Search for the cell housing the specified text and yield its (x, y) center coordinate. 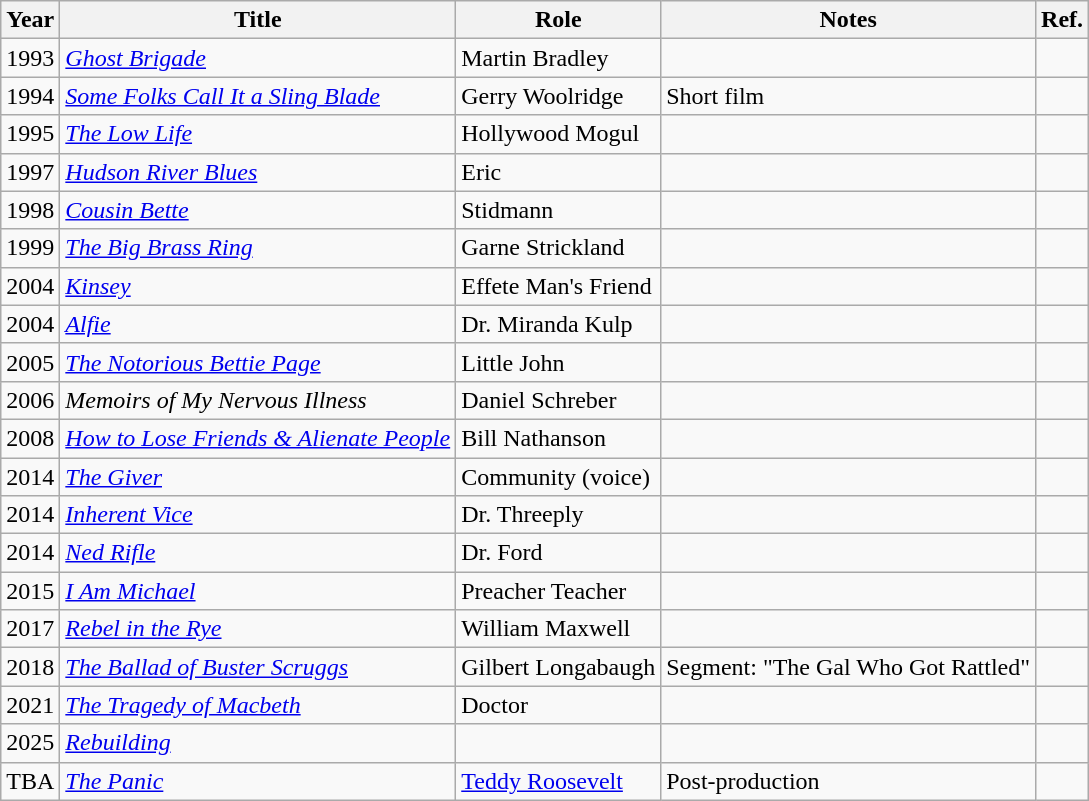
The Big Brass Ring (258, 248)
Preacher Teacher (558, 591)
1999 (30, 248)
Hollywood Mogul (558, 134)
1995 (30, 134)
2018 (30, 667)
Role (558, 20)
How to Lose Friends & Alienate People (258, 438)
Some Folks Call It a Sling Blade (258, 96)
Teddy Roosevelt (558, 781)
Ref. (1062, 20)
Year (30, 20)
Alfie (258, 324)
Rebuilding (258, 743)
1994 (30, 96)
Short film (848, 96)
Hudson River Blues (258, 172)
Dr. Threeply (558, 515)
2021 (30, 705)
Memoirs of My Nervous Illness (258, 400)
2015 (30, 591)
TBA (30, 781)
The Tragedy of Macbeth (258, 705)
Cousin Bette (258, 210)
Doctor (558, 705)
1998 (30, 210)
2006 (30, 400)
The Ballad of Buster Scruggs (258, 667)
2025 (30, 743)
Bill Nathanson (558, 438)
Garne Strickland (558, 248)
Gerry Woolridge (558, 96)
Segment: "The Gal Who Got Rattled" (848, 667)
Little John (558, 362)
Dr. Miranda Kulp (558, 324)
The Giver (258, 477)
Notes (848, 20)
Ghost Brigade (258, 58)
Post-production (848, 781)
Daniel Schreber (558, 400)
The Notorious Bettie Page (258, 362)
I Am Michael (258, 591)
Stidmann (558, 210)
Community (voice) (558, 477)
Rebel in the Rye (258, 629)
1997 (30, 172)
Kinsey (258, 286)
Eric (558, 172)
1993 (30, 58)
Effete Man's Friend (558, 286)
Gilbert Longabaugh (558, 667)
Martin Bradley (558, 58)
William Maxwell (558, 629)
2005 (30, 362)
Dr. Ford (558, 553)
The Low Life (258, 134)
Inherent Vice (258, 515)
Ned Rifle (258, 553)
The Panic (258, 781)
2017 (30, 629)
2008 (30, 438)
Title (258, 20)
